Locate the cell with the specified text and output its [X, Y] center coordinate. 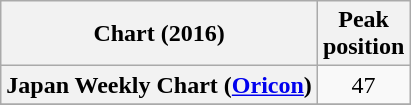
Chart (2016) [160, 34]
Japan Weekly Chart (Oricon) [160, 85]
47 [363, 85]
Peakposition [363, 34]
